Return (x, y) of the center of cell containing provided text 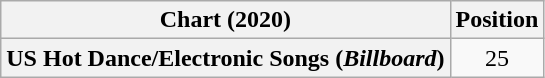
US Hot Dance/Electronic Songs (Billboard) (226, 58)
Position (497, 20)
25 (497, 58)
Chart (2020) (226, 20)
